Locate the cell with the specified text and output its (x, y) center coordinate. 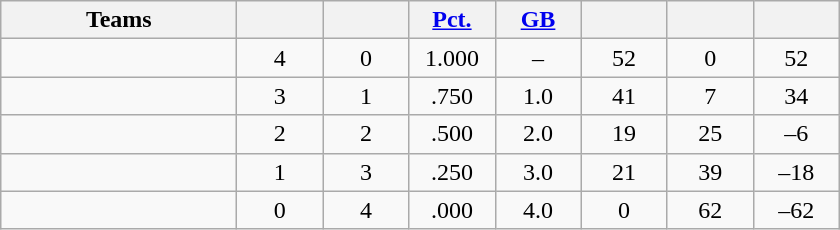
1.0 (538, 96)
2.0 (538, 134)
7 (710, 96)
Teams (119, 20)
–6 (796, 134)
–18 (796, 172)
.750 (452, 96)
–62 (796, 210)
1.000 (452, 58)
3.0 (538, 172)
GB (538, 20)
.250 (452, 172)
34 (796, 96)
41 (624, 96)
.000 (452, 210)
– (538, 58)
.500 (452, 134)
39 (710, 172)
62 (710, 210)
21 (624, 172)
19 (624, 134)
25 (710, 134)
4.0 (538, 210)
Pct. (452, 20)
